Return [X, Y] of the center of cell containing provided text 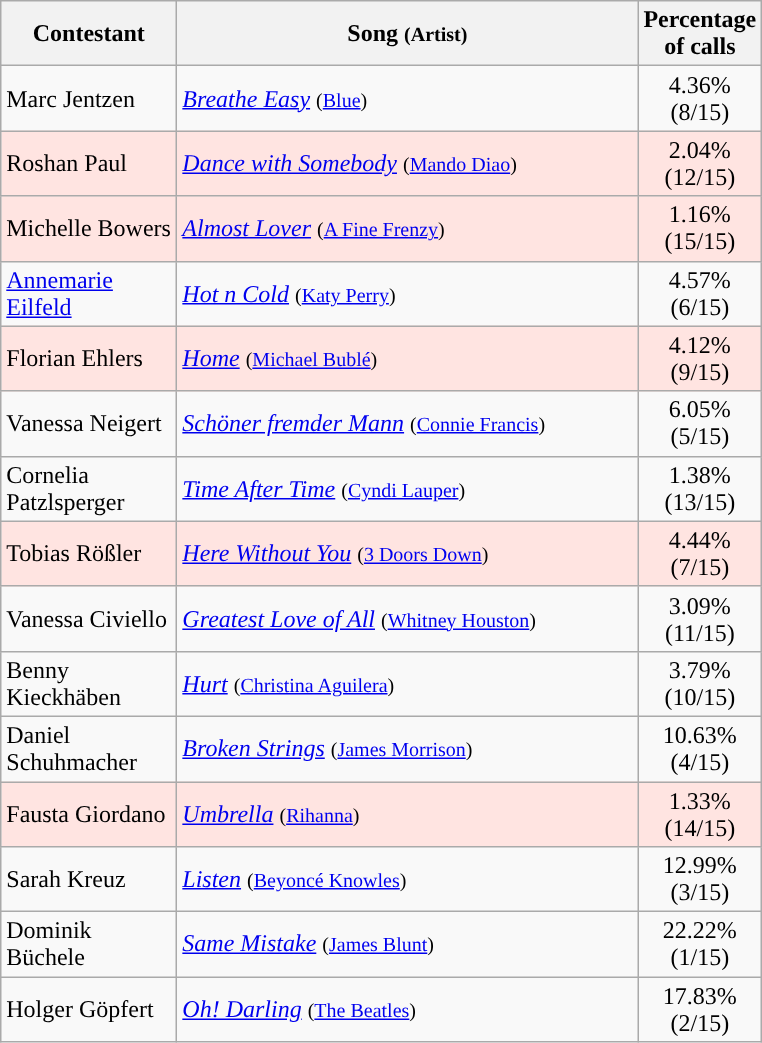
Vanessa Neigert [89, 424]
Percentage of calls [700, 34]
Hot n Cold (Katy Perry) [408, 294]
Dominik Büchele [89, 944]
4.57% (6/15) [700, 294]
2.04% (12/15) [700, 164]
Here Without You (3 Doors Down) [408, 554]
3.79% (10/15) [700, 684]
Greatest Love of All (Whitney Houston) [408, 618]
Marc Jentzen [89, 98]
1.33% (14/15) [700, 814]
4.36% (8/15) [700, 98]
Vanessa Civiello [89, 618]
Roshan Paul [89, 164]
Daniel Schuhmacher [89, 748]
4.12% (9/15) [700, 358]
Almost Lover (A Fine Frenzy) [408, 228]
Listen (Beyoncé Knowles) [408, 880]
1.16% (15/15) [700, 228]
Fausta Giordano [89, 814]
Cornelia Patzlsperger [89, 488]
Broken Strings (James Morrison) [408, 748]
12.99% (3/15) [700, 880]
Michelle Bowers [89, 228]
10.63% (4/15) [700, 748]
Umbrella (Rihanna) [408, 814]
Same Mistake (James Blunt) [408, 944]
Schöner fremder Mann (Connie Francis) [408, 424]
6.05% (5/15) [700, 424]
Home (Michael Bublé) [408, 358]
Song (Artist) [408, 34]
17.83% (2/15) [700, 1010]
22.22% (1/15) [700, 944]
Breathe Easy (Blue) [408, 98]
Tobias Rößler [89, 554]
Hurt (Christina Aguilera) [408, 684]
Contestant [89, 34]
1.38% (13/15) [700, 488]
Florian Ehlers [89, 358]
Holger Göpfert [89, 1010]
Sarah Kreuz [89, 880]
Benny Kieckhäben [89, 684]
Time After Time (Cyndi Lauper) [408, 488]
3.09% (11/15) [700, 618]
4.44% (7/15) [700, 554]
Dance with Somebody (Mando Diao) [408, 164]
Annemarie Eilfeld [89, 294]
Oh! Darling (The Beatles) [408, 1010]
